Detect which cell encompasses the target text, then output its (x, y) center coordinate. 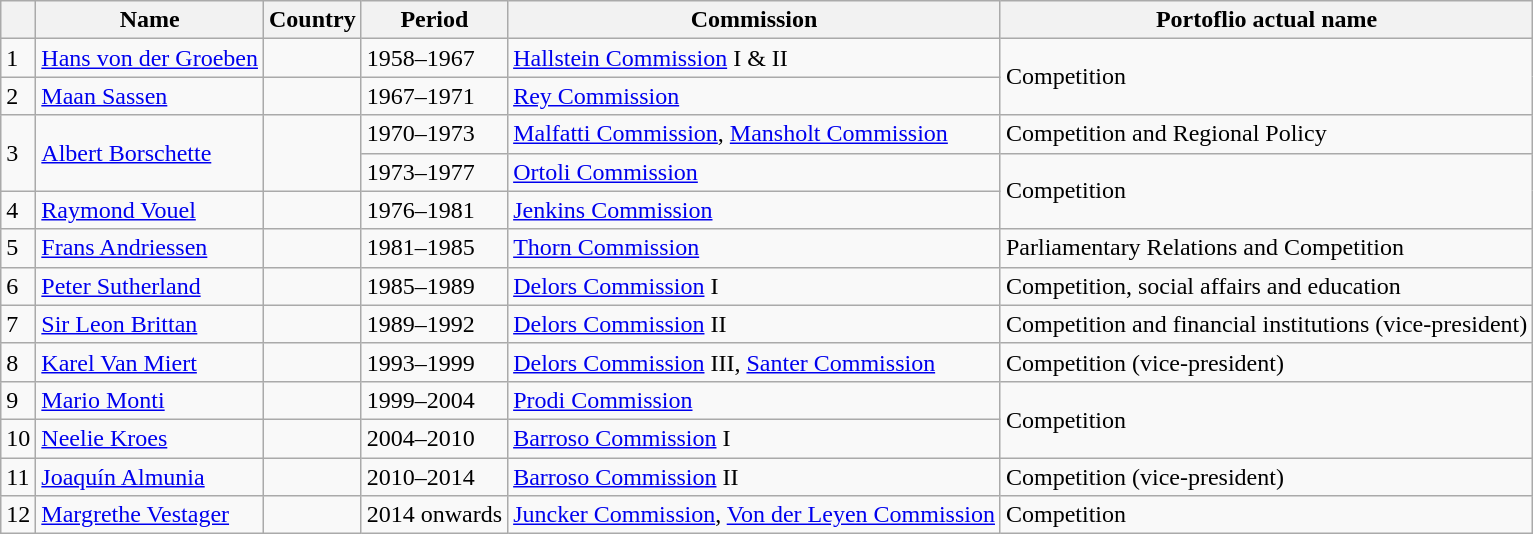
Period (434, 20)
5 (18, 248)
11 (18, 477)
Competition and financial institutions (vice-president) (1266, 324)
8 (18, 362)
1967–1971 (434, 96)
1985–1989 (434, 286)
Margrethe Vestager (150, 515)
6 (18, 286)
2004–2010 (434, 438)
2 (18, 96)
1981–1985 (434, 248)
Barroso Commission I (754, 438)
Hans von der Groeben (150, 58)
1958–1967 (434, 58)
2010–2014 (434, 477)
1993–1999 (434, 362)
Prodi Commission (754, 400)
Rey Commission (754, 96)
Mario Monti (150, 400)
Country (312, 20)
Albert Borschette (150, 153)
Delors Commission I (754, 286)
12 (18, 515)
Delors Commission II (754, 324)
Peter Sutherland (150, 286)
Commission (754, 20)
Joaquín Almunia (150, 477)
Raymond Vouel (150, 210)
Thorn Commission (754, 248)
1973–1977 (434, 172)
1976–1981 (434, 210)
Juncker Commission, Von der Leyen Commission (754, 515)
Competition, social affairs and education (1266, 286)
9 (18, 400)
Jenkins Commission (754, 210)
1999–2004 (434, 400)
3 (18, 153)
Sir Leon Brittan (150, 324)
Parliamentary Relations and Competition (1266, 248)
1 (18, 58)
Competition and Regional Policy (1266, 134)
Portoflio actual name (1266, 20)
Malfatti Commission, Mansholt Commission (754, 134)
Name (150, 20)
Hallstein Commission I & II (754, 58)
1989–1992 (434, 324)
Maan Sassen (150, 96)
2014 onwards (434, 515)
Ortoli Commission (754, 172)
1970–1973 (434, 134)
Delors Commission III, Santer Commission (754, 362)
10 (18, 438)
Frans Andriessen (150, 248)
4 (18, 210)
Karel Van Miert (150, 362)
7 (18, 324)
Barroso Commission II (754, 477)
Neelie Kroes (150, 438)
